Search for the cell housing the specified text and yield its (x, y) center coordinate. 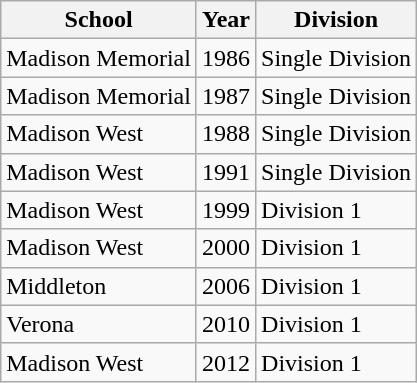
Division (336, 20)
1988 (226, 134)
2006 (226, 286)
1999 (226, 210)
Middleton (99, 286)
2012 (226, 362)
1987 (226, 96)
1986 (226, 58)
Verona (99, 324)
1991 (226, 172)
2000 (226, 248)
School (99, 20)
Year (226, 20)
2010 (226, 324)
